From the cell containing the given text, extract its center point as (x, y) coordinate. 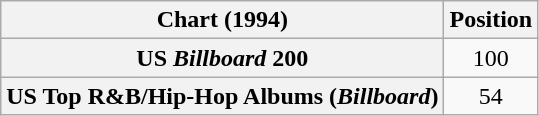
Chart (1994) (222, 20)
Position (491, 20)
US Top R&B/Hip-Hop Albums (Billboard) (222, 96)
54 (491, 96)
100 (491, 58)
US Billboard 200 (222, 58)
